Scan for the cell matching the given text and deliver its [x, y] coordinate at center. 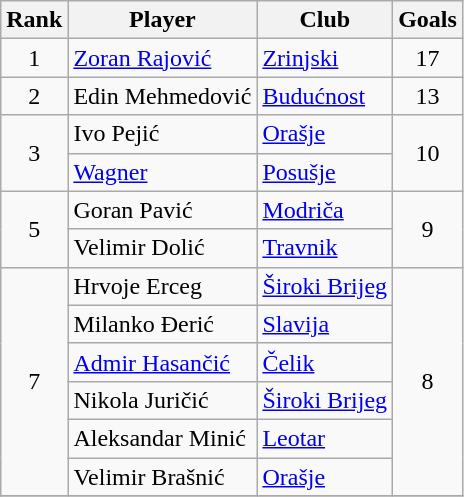
Aleksandar Minić [162, 438]
3 [34, 153]
7 [34, 381]
1 [34, 58]
Edin Mehmedović [162, 96]
Milanko Đerić [162, 324]
Wagner [162, 172]
Leotar [325, 438]
Player [162, 20]
Budućnost [325, 96]
10 [428, 153]
Zoran Rajović [162, 58]
13 [428, 96]
Goals [428, 20]
Goran Pavić [162, 210]
Admir Hasančić [162, 362]
Velimir Dolić [162, 248]
Club [325, 20]
9 [428, 229]
Posušje [325, 172]
8 [428, 381]
Hrvoje Erceg [162, 286]
5 [34, 229]
17 [428, 58]
Nikola Juričić [162, 400]
Ivo Pejić [162, 134]
Rank [34, 20]
Zrinjski [325, 58]
Modriča [325, 210]
Čelik [325, 362]
2 [34, 96]
Velimir Brašnić [162, 477]
Travnik [325, 248]
Slavija [325, 324]
